Output the [x, y] coordinate of the center of the cell containing the given text.  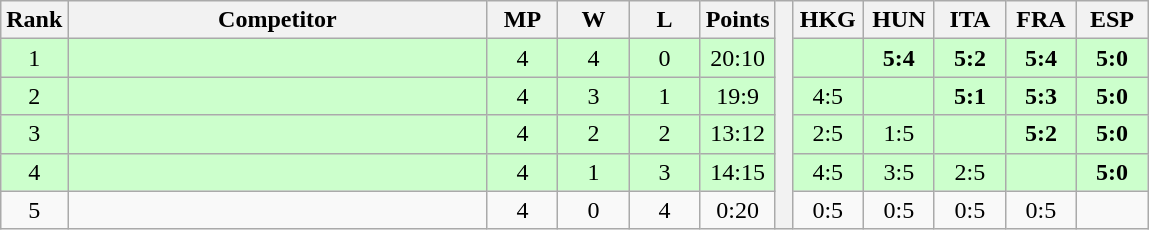
5 [34, 210]
20:10 [738, 58]
19:9 [738, 96]
MP [522, 20]
W [594, 20]
5:3 [1040, 96]
L [664, 20]
ESP [1112, 20]
FRA [1040, 20]
0:20 [738, 210]
13:12 [738, 134]
3:5 [898, 172]
Rank [34, 20]
ITA [970, 20]
Points [738, 20]
5:1 [970, 96]
1:5 [898, 134]
HUN [898, 20]
14:15 [738, 172]
Competitor [278, 20]
HKG [828, 20]
